Locate the cell with the specified text and output its [x, y] center coordinate. 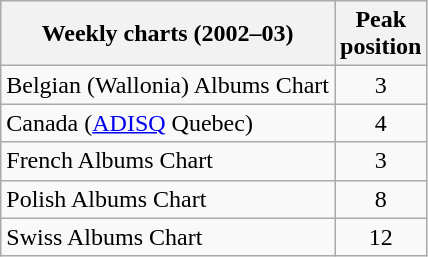
French Albums Chart [168, 161]
Canada (ADISQ Quebec) [168, 123]
12 [380, 237]
Polish Albums Chart [168, 199]
8 [380, 199]
Peakposition [380, 34]
4 [380, 123]
Swiss Albums Chart [168, 237]
Belgian (Wallonia) Albums Chart [168, 85]
Weekly charts (2002–03) [168, 34]
